From the cell containing the given text, extract its center point as (x, y) coordinate. 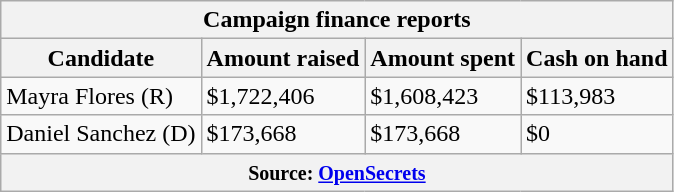
Mayra Flores (R) (101, 96)
$1,608,423 (443, 96)
Amount raised (283, 58)
$1,722,406 (283, 96)
Candidate (101, 58)
Cash on hand (597, 58)
Source: OpenSecrets (337, 172)
$0 (597, 134)
Amount spent (443, 58)
Daniel Sanchez (D) (101, 134)
$113,983 (597, 96)
Campaign finance reports (337, 20)
